Find where the given text appears and provide that cell's center as [X, Y] coordinate. 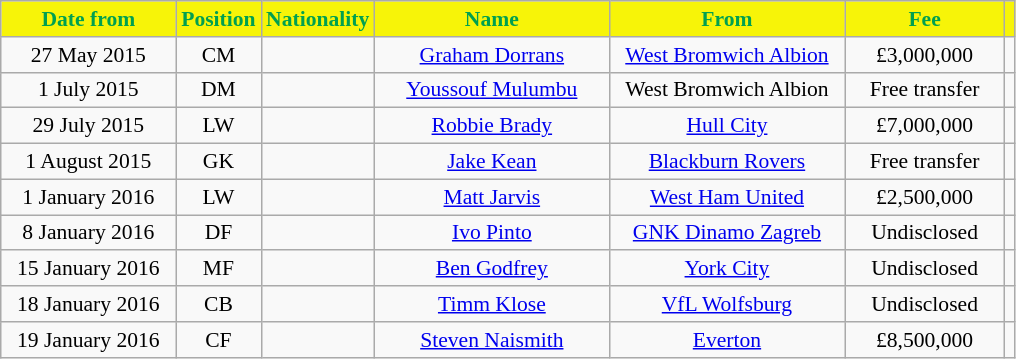
York City [726, 269]
DM [218, 90]
18 January 2016 [88, 304]
Robbie Brady [492, 126]
Steven Naismith [492, 340]
15 January 2016 [88, 269]
Timm Klose [492, 304]
Position [218, 19]
Nationality [318, 19]
1 July 2015 [88, 90]
GK [218, 162]
19 January 2016 [88, 340]
CM [218, 55]
West Ham United [726, 197]
CB [218, 304]
£3,000,000 [925, 55]
1 January 2016 [88, 197]
Graham Dorrans [492, 55]
Youssouf Mulumbu [492, 90]
Everton [726, 340]
From [726, 19]
Hull City [726, 126]
Jake Kean [492, 162]
CF [218, 340]
£7,000,000 [925, 126]
MF [218, 269]
27 May 2015 [88, 55]
£2,500,000 [925, 197]
29 July 2015 [88, 126]
Name [492, 19]
Matt Jarvis [492, 197]
GNK Dinamo Zagreb [726, 233]
1 August 2015 [88, 162]
DF [218, 233]
Blackburn Rovers [726, 162]
8 January 2016 [88, 233]
Fee [925, 19]
Ivo Pinto [492, 233]
Date from [88, 19]
£8,500,000 [925, 340]
Ben Godfrey [492, 269]
VfL Wolfsburg [726, 304]
